Return [X, Y] of the center of cell containing provided text 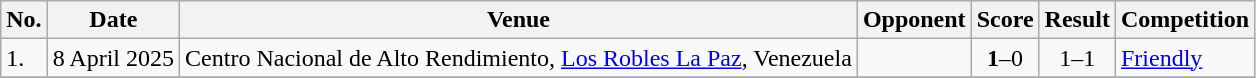
Opponent [914, 20]
Result [1077, 20]
Competition [1184, 20]
Score [1005, 20]
8 April 2025 [113, 58]
No. [24, 20]
Friendly [1184, 58]
Date [113, 20]
1–0 [1005, 58]
1. [24, 58]
1–1 [1077, 58]
Centro Nacional de Alto Rendimiento, Los Robles La Paz, Venezuela [519, 58]
Venue [519, 20]
